Detect which cell encompasses the target text, then output its (x, y) center coordinate. 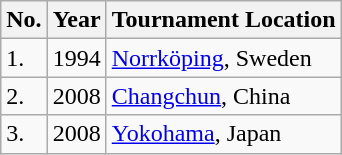
2. (24, 96)
Tournament Location (224, 20)
Changchun, China (224, 96)
No. (24, 20)
Norrköping, Sweden (224, 58)
Yokohama, Japan (224, 134)
1994 (76, 58)
Year (76, 20)
1. (24, 58)
3. (24, 134)
